Return the [X, Y] coordinate for the center point of the cell that contains the specified text.  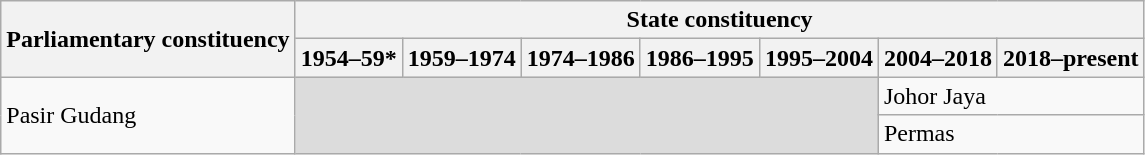
Parliamentary constituency [148, 39]
Johor Jaya [1011, 96]
State constituency [720, 20]
2004–2018 [938, 58]
Pasir Gudang [148, 115]
1974–1986 [580, 58]
Permas [1011, 134]
1959–1974 [462, 58]
2018–present [1070, 58]
1995–2004 [818, 58]
1954–59* [348, 58]
1986–1995 [700, 58]
